From the cell containing the given text, extract its center point as (x, y) coordinate. 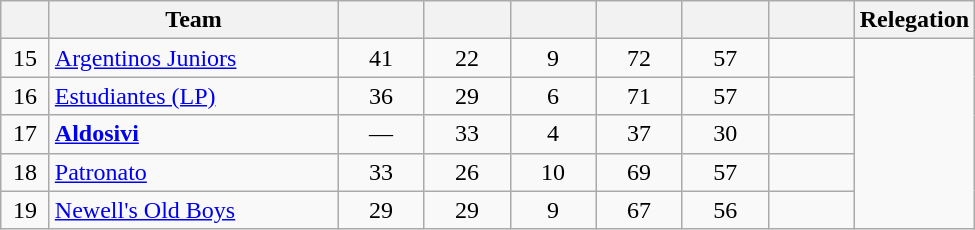
Estudiantes (LP) (194, 96)
Relegation (914, 20)
36 (381, 96)
16 (26, 96)
— (381, 134)
30 (725, 134)
71 (639, 96)
Patronato (194, 172)
37 (639, 134)
Team (194, 20)
Aldosivi (194, 134)
Newell's Old Boys (194, 210)
10 (553, 172)
69 (639, 172)
Argentinos Juniors (194, 58)
18 (26, 172)
6 (553, 96)
56 (725, 210)
4 (553, 134)
67 (639, 210)
19 (26, 210)
22 (467, 58)
15 (26, 58)
41 (381, 58)
72 (639, 58)
17 (26, 134)
26 (467, 172)
